From the cell containing the given text, extract its center point as [X, Y] coordinate. 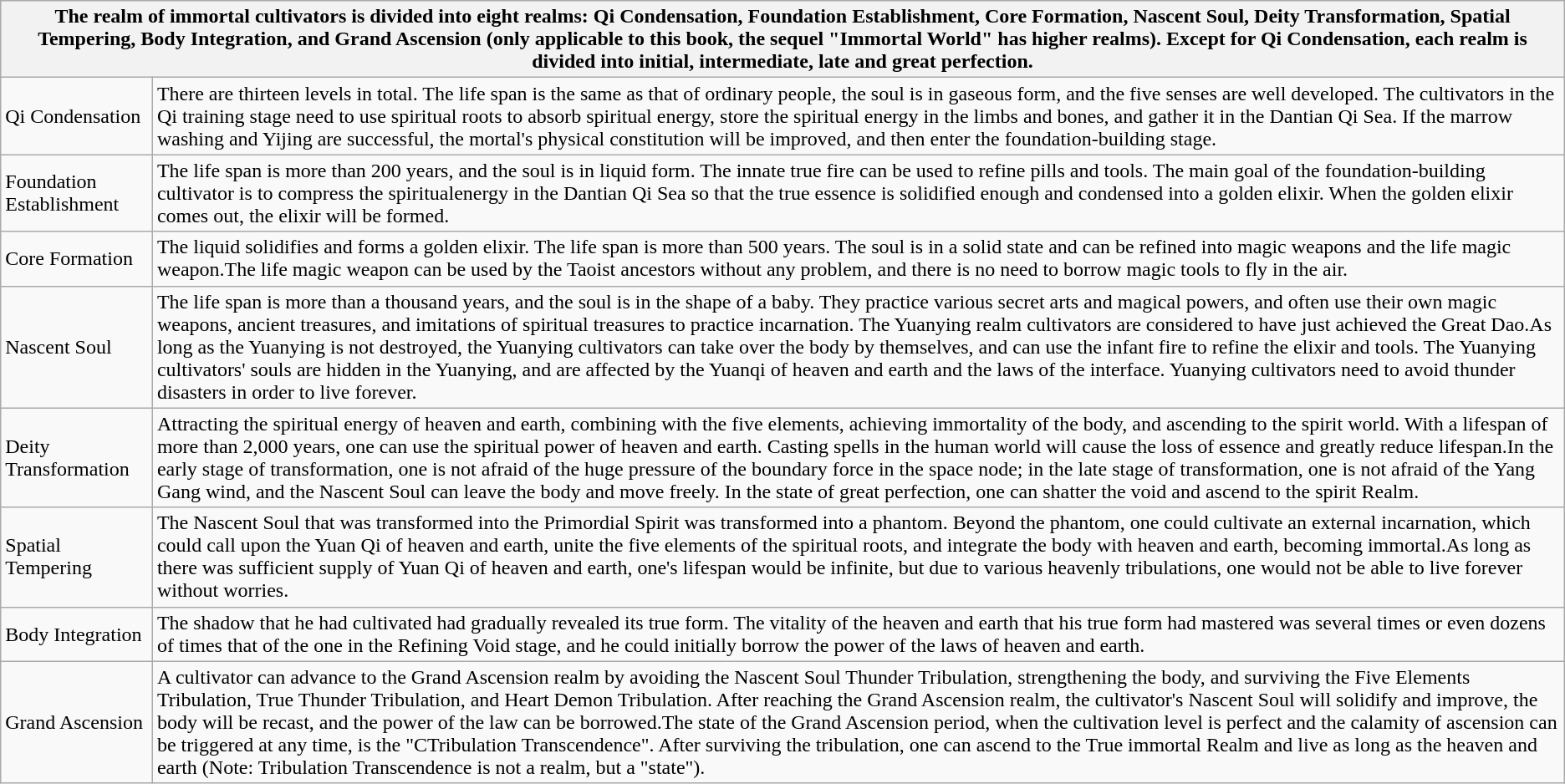
Body Integration [77, 634]
Grand Ascension [77, 722]
Deity Transformation [77, 458]
Core Formation [77, 259]
Qi Condensation [77, 116]
Foundation Establishment [77, 193]
Spatial Tempering [77, 557]
Nascent Soul [77, 347]
